Locate the cell with the specified text and output its (x, y) center coordinate. 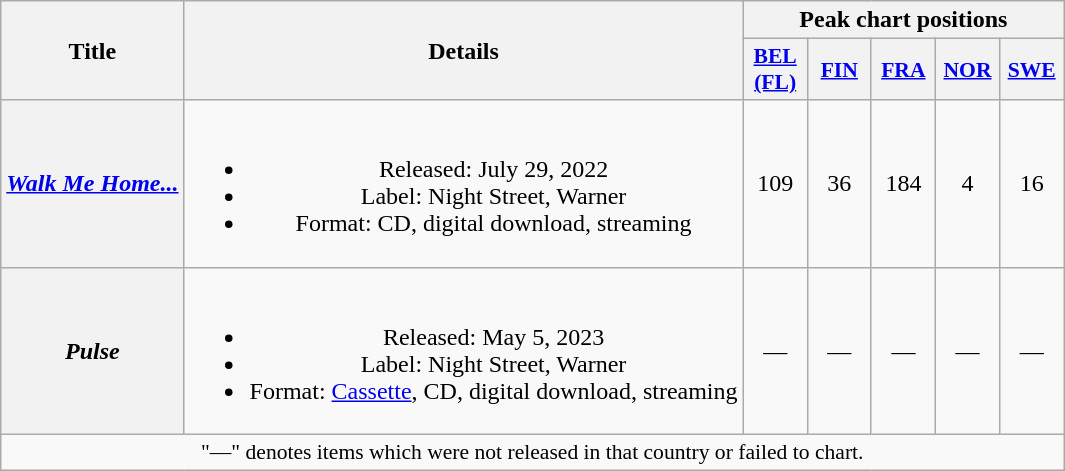
Released: July 29, 2022Label: Night Street, WarnerFormat: CD, digital download, streaming (464, 184)
16 (1032, 184)
Released: May 5, 2023Label: Night Street, WarnerFormat: Cassette, CD, digital download, streaming (464, 350)
FRA (903, 70)
BEL(FL) (775, 70)
109 (775, 184)
Peak chart positions (904, 20)
36 (839, 184)
Details (464, 50)
Title (92, 50)
NOR (967, 70)
4 (967, 184)
Pulse (92, 350)
"—" denotes items which were not released in that country or failed to chart. (532, 452)
FIN (839, 70)
Walk Me Home... (92, 184)
SWE (1032, 70)
184 (903, 184)
